Determine the [x, y] coordinate at the center of the cell enclosing the given text.  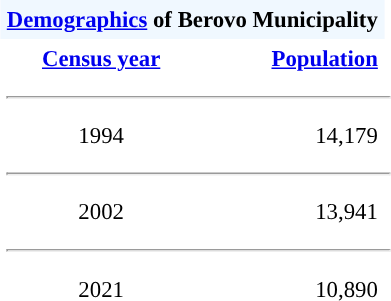
14,179 [293, 136]
13,941 [293, 212]
Census year [102, 58]
Population [293, 58]
2002 [102, 212]
Demographics of Berovo Municipality [192, 20]
1994 [102, 136]
